Provide the [x, y] coordinate of the cell's center where the given text is located.  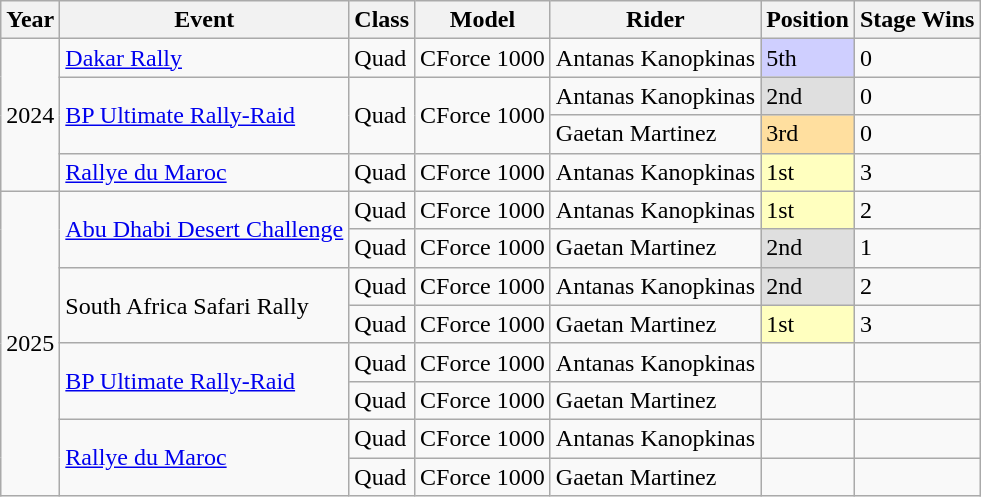
Stage Wins [917, 20]
Model [483, 20]
1 [917, 248]
Position [808, 20]
3rd [808, 134]
Event [204, 20]
South Africa Safari Rally [204, 305]
Dakar Rally [204, 58]
2025 [30, 343]
Year [30, 20]
Rider [655, 20]
Class [382, 20]
5th [808, 58]
Abu Dhabi Desert Challenge [204, 229]
2024 [30, 115]
